Locate the cell with the specified text and output its [X, Y] center coordinate. 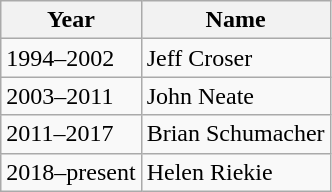
Year [71, 20]
Name [236, 20]
2003–2011 [71, 96]
2018–present [71, 172]
John Neate [236, 96]
Brian Schumacher [236, 134]
Helen Riekie [236, 172]
2011–2017 [71, 134]
1994–2002 [71, 58]
Jeff Croser [236, 58]
